For the text-containing cell, return its midpoint in [x, y] coordinate format. 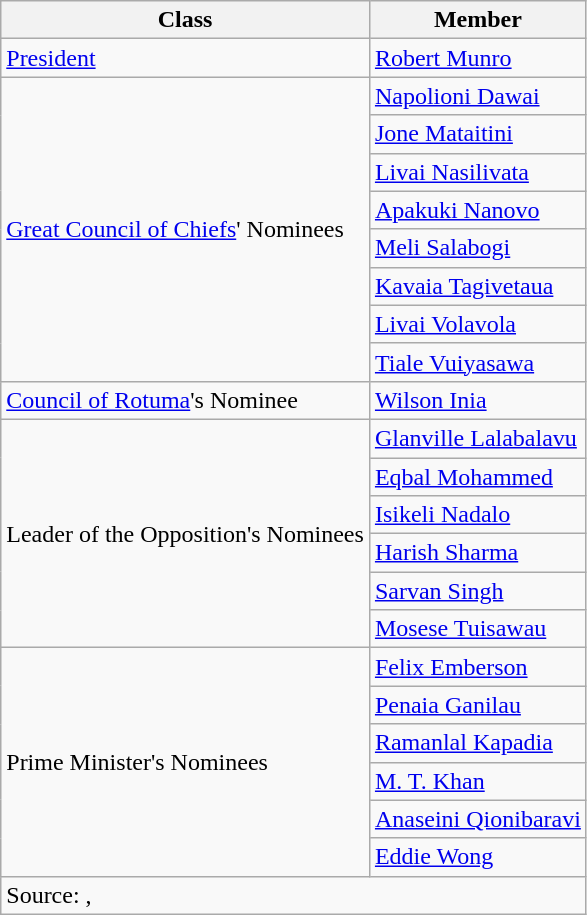
Mosese Tuisawau [478, 629]
Apakuki Nanovo [478, 210]
Ramanlal Kapadia [478, 743]
Eqbal Mohammed [478, 477]
Napolioni Dawai [478, 96]
Leader of the Opposition's Nominees [186, 533]
Robert Munro [478, 58]
Member [478, 20]
Livai Volavola [478, 324]
Class [186, 20]
President [186, 58]
Kavaia Tagivetaua [478, 286]
Glanville Lalabalavu [478, 438]
Eddie Wong [478, 857]
Jone Mataitini [478, 134]
Meli Salabogi [478, 248]
Penaia Ganilau [478, 705]
Tiale Vuiyasawa [478, 362]
M. T. Khan [478, 781]
Livai Nasilivata [478, 172]
Source: , [294, 895]
Great Council of Chiefs' Nominees [186, 229]
Isikeli Nadalo [478, 515]
Prime Minister's Nominees [186, 762]
Sarvan Singh [478, 591]
Harish Sharma [478, 553]
Wilson Inia [478, 400]
Council of Rotuma's Nominee [186, 400]
Anaseini Qionibaravi [478, 819]
Felix Emberson [478, 667]
